Determine the [X, Y] coordinate at the center of the cell enclosing the given text.  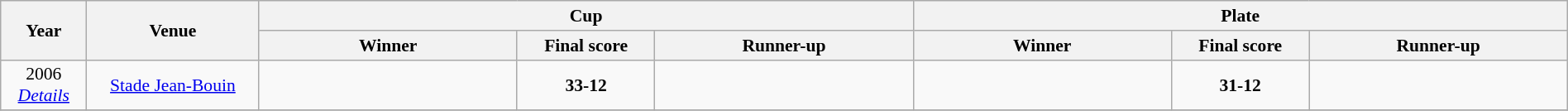
Venue [173, 30]
Stade Jean-Bouin [173, 84]
33-12 [586, 84]
Plate [1241, 16]
2006 Details [44, 84]
Cup [586, 16]
Year [44, 30]
31-12 [1241, 84]
